Scan for the cell matching the given text and deliver its (x, y) coordinate at center. 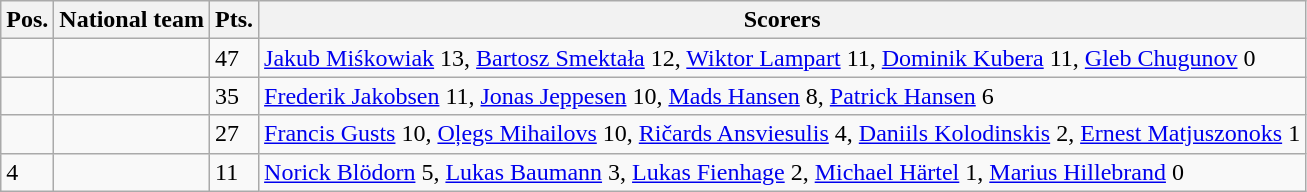
4 (28, 172)
47 (234, 58)
35 (234, 96)
Pos. (28, 20)
Norick Blödorn 5, Lukas Baumann 3, Lukas Fienhage 2, Michael Härtel 1, Marius Hillebrand 0 (782, 172)
National team (132, 20)
Francis Gusts 10, Oļegs Mihailovs 10, Ričards Ansviesulis 4, Daniils Kolodinskis 2, Ernest Matjuszonoks 1 (782, 134)
11 (234, 172)
27 (234, 134)
Pts. (234, 20)
Jakub Miśkowiak 13, Bartosz Smektała 12, Wiktor Lampart 11, Dominik Kubera 11, Gleb Chugunov 0 (782, 58)
Scorers (782, 20)
Frederik Jakobsen 11, Jonas Jeppesen 10, Mads Hansen 8, Patrick Hansen 6 (782, 96)
